From the cell containing the given text, extract its center point as [X, Y] coordinate. 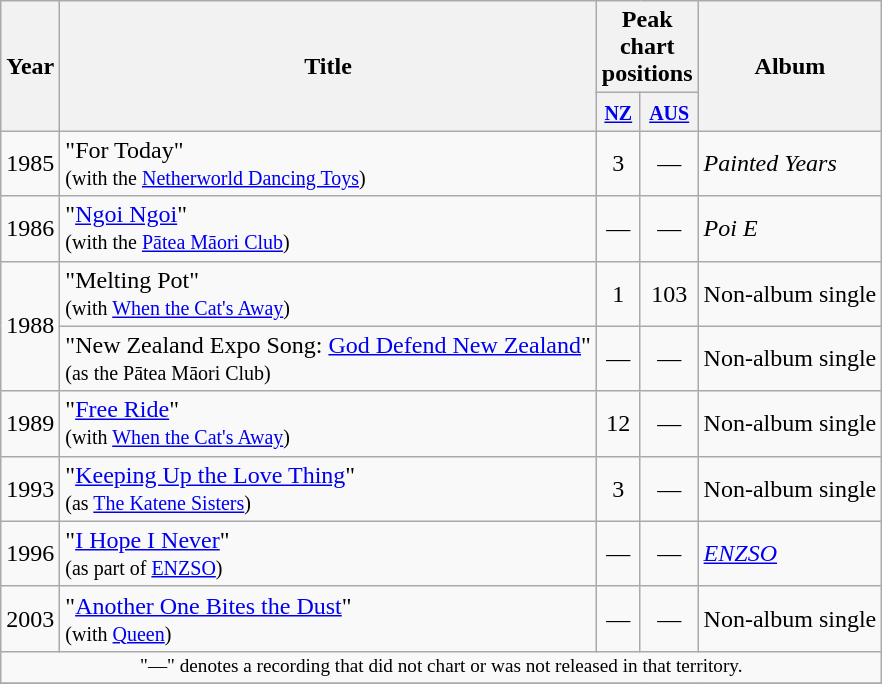
"Keeping Up the Love Thing"(as The Katene Sisters) [328, 488]
ENZSO [790, 554]
1986 [30, 228]
2003 [30, 618]
1996 [30, 554]
Peak chart positions [647, 47]
Year [30, 66]
1993 [30, 488]
"For Today"(with the Netherworld Dancing Toys) [328, 164]
"Melting Pot"(with When the Cat's Away) [328, 294]
Painted Years [790, 164]
Poi E [790, 228]
"New Zealand Expo Song: God Defend New Zealand"(as the Pātea Māori Club) [328, 358]
AUS [669, 112]
103 [669, 294]
"Another One Bites the Dust"(with Queen) [328, 618]
"—" denotes a recording that did not chart or was not released in that territory. [442, 667]
1985 [30, 164]
1988 [30, 326]
1 [618, 294]
"Free Ride"(with When the Cat's Away) [328, 424]
Album [790, 66]
NZ [618, 112]
12 [618, 424]
"Ngoi Ngoi"(with the Pātea Māori Club) [328, 228]
"I Hope I Never"(as part of ENZSO) [328, 554]
Title [328, 66]
1989 [30, 424]
